For the text-containing cell, return its midpoint in [X, Y] coordinate format. 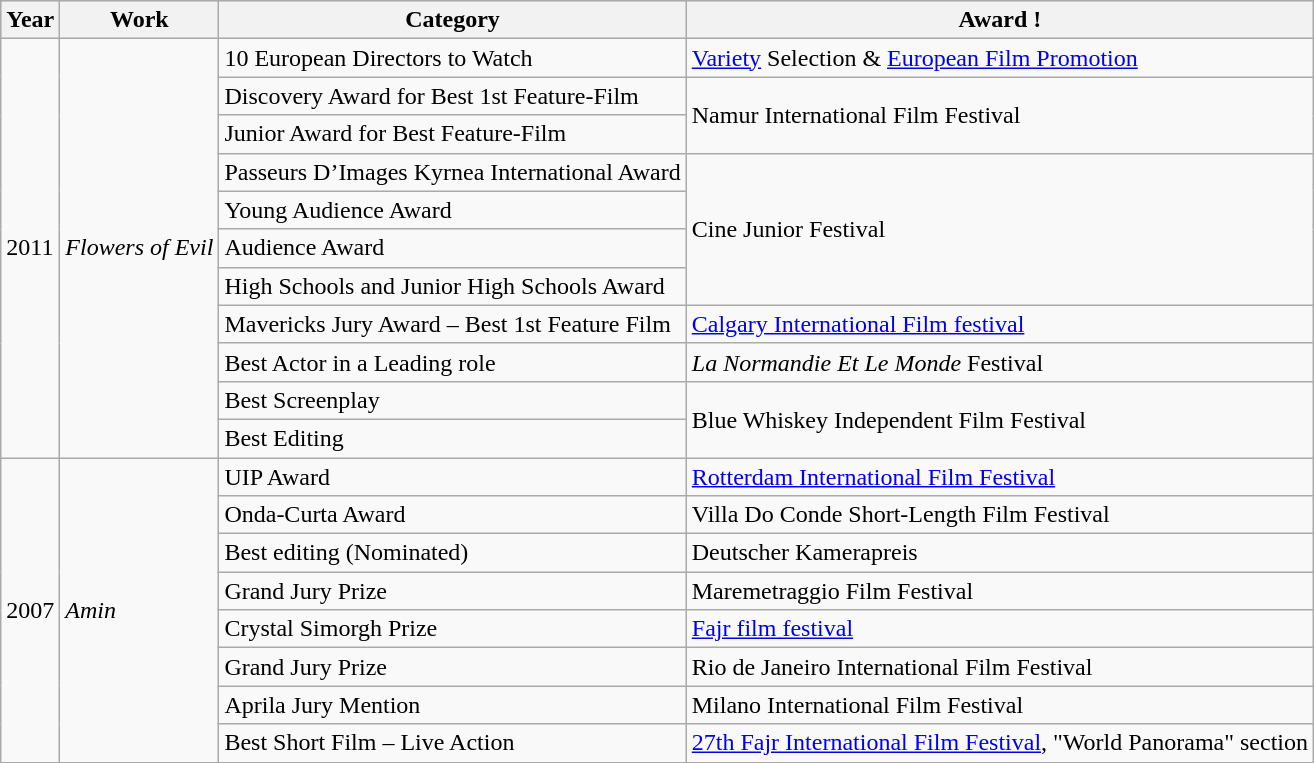
Category [452, 20]
Namur International Film Festival [1000, 115]
Flowers of Evil [140, 248]
Young Audience Award [452, 210]
Villa Do Conde Short-Length Film Festival [1000, 515]
La Normandie Et Le Monde Festival [1000, 362]
Cine Junior Festival [1000, 229]
Work [140, 20]
Junior Award for Best Feature-Film [452, 134]
Award ! [1000, 20]
Amin [140, 610]
Rotterdam International Film Festival [1000, 477]
Rio de Janeiro International Film Festival [1000, 667]
Calgary International Film festival [1000, 324]
Variety Selection & European Film Promotion [1000, 58]
Crystal Simorgh Prize [452, 629]
Blue Whiskey Independent Film Festival [1000, 419]
Year [30, 20]
Audience Award [452, 248]
27th Fajr International Film Festival, "World Panorama" section [1000, 743]
Best Short Film – Live Action [452, 743]
Aprila Jury Mention [452, 705]
UIP Award [452, 477]
Maremetraggio Film Festival [1000, 591]
Best Actor in a Leading role [452, 362]
Deutscher Kamerapreis [1000, 553]
2011 [30, 248]
Milano International Film Festival [1000, 705]
Mavericks Jury Award – Best 1st Feature Film [452, 324]
Onda-Curta Award [452, 515]
High Schools and Junior High Schools Award [452, 286]
Best Editing [452, 438]
Best Screenplay [452, 400]
10 European Directors to Watch [452, 58]
2007 [30, 610]
Passeurs D’Images Kyrnea International Award [452, 172]
Fajr film festival [1000, 629]
Discovery Award for Best 1st Feature-Film [452, 96]
Best editing (Nominated) [452, 553]
